Determine the [X, Y] coordinate at the center of the cell enclosing the given text.  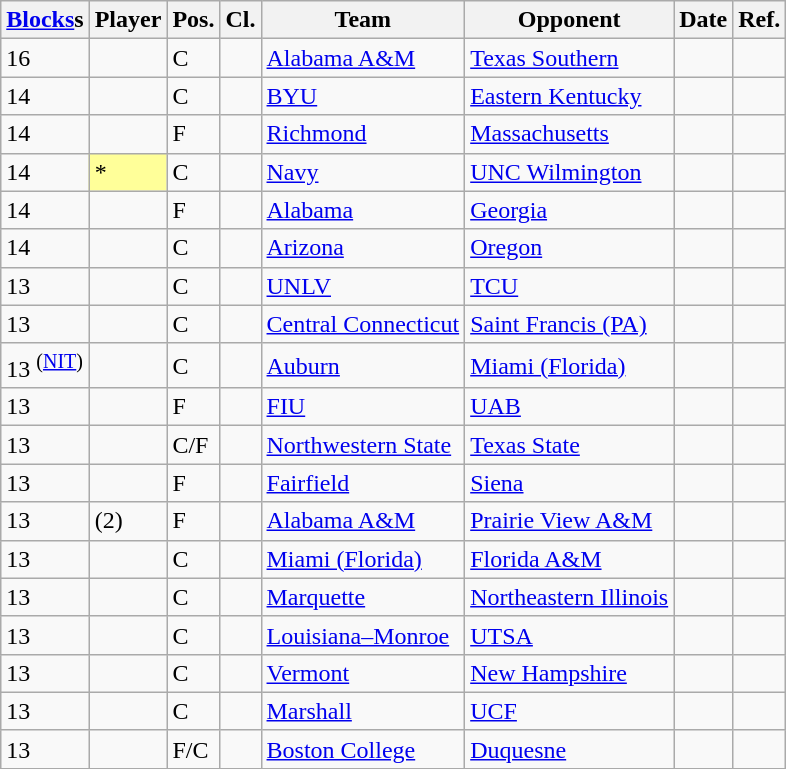
Texas Southern [570, 58]
Richmond [363, 134]
Navy [363, 172]
Prairie View A&M [570, 521]
Auburn [363, 366]
UCF [570, 711]
Opponent [570, 20]
(2) [128, 521]
Blockss [45, 20]
Alabama [363, 210]
Date [704, 20]
Duquesne [570, 749]
Northeastern Illinois [570, 597]
UTSA [570, 635]
Eastern Kentucky [570, 96]
Siena [570, 483]
Florida A&M [570, 559]
* [128, 172]
Texas State [570, 445]
Cl. [240, 20]
Boston College [363, 749]
TCU [570, 286]
F/C [194, 749]
Central Connecticut [363, 324]
Ref. [760, 20]
UNLV [363, 286]
Fairfield [363, 483]
Oregon [570, 248]
FIU [363, 407]
Marshall [363, 711]
Louisiana–Monroe [363, 635]
Pos. [194, 20]
Georgia [570, 210]
Saint Francis (PA) [570, 324]
UAB [570, 407]
Northwestern State [363, 445]
Marquette [363, 597]
13 (NIT) [45, 366]
Massachusetts [570, 134]
Arizona [363, 248]
C/F [194, 445]
BYU [363, 96]
Vermont [363, 673]
New Hampshire [570, 673]
16 [45, 58]
UNC Wilmington [570, 172]
Player [128, 20]
Team [363, 20]
